Determine the [X, Y] coordinate at the center of the cell enclosing the given text.  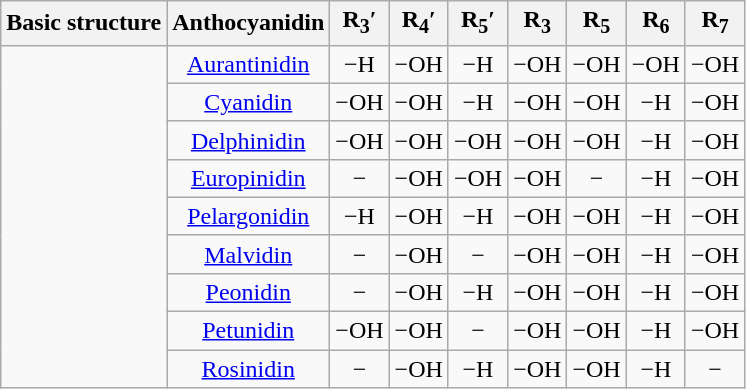
R7 [714, 23]
R5 [596, 23]
Aurantinidin [248, 64]
Pelargonidin [248, 216]
Petunidin [248, 331]
R5′ [478, 23]
Peonidin [248, 292]
R3 [538, 23]
Malvidin [248, 254]
Europinidin [248, 178]
R6 [656, 23]
Delphinidin [248, 140]
Cyanidin [248, 102]
Rosinidin [248, 369]
R4′ [418, 23]
Basic structure [84, 23]
R3′ [360, 23]
Anthocyanidin [248, 23]
